Locate the cell with the specified text and output its (x, y) center coordinate. 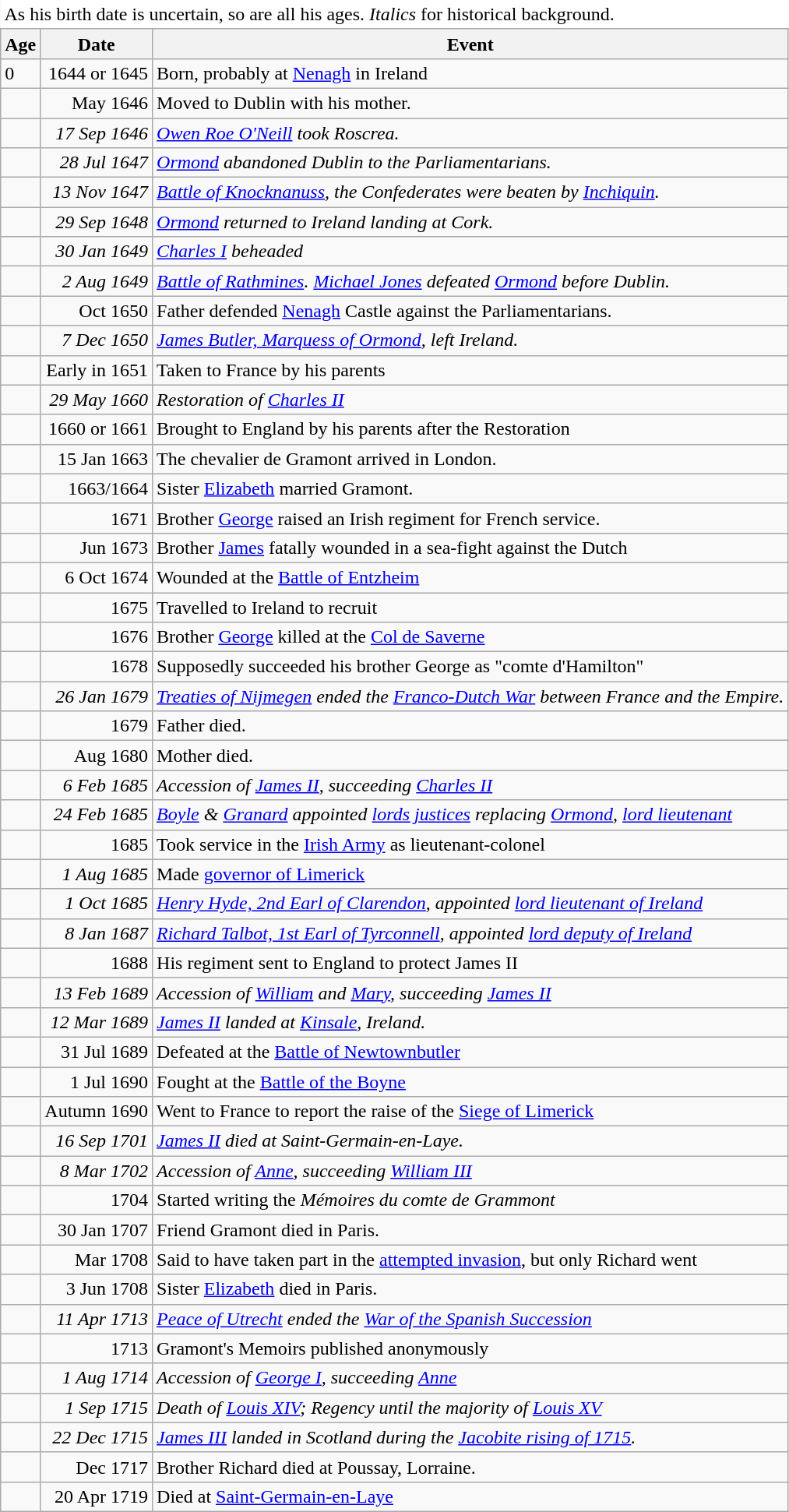
13 Feb 1689 (97, 992)
Owen Roe O'Neill took Roscrea. (470, 133)
Battle of Knocknanuss, the Confederates were beaten by Inchiquin. (470, 192)
As his birth date is uncertain, so are all his ages. Italics for historical background. (394, 14)
0 (20, 73)
29 Sep 1648 (97, 222)
30 Jan 1707 (97, 1230)
Brother George killed at the Col de Saverne (470, 637)
Made governor of Limerick (470, 874)
James II landed at Kinsale, Ireland. (470, 1022)
Travelled to Ireland to recruit (470, 607)
15 Jan 1663 (97, 459)
6 Oct 1674 (97, 577)
2 Aug 1649 (97, 281)
Went to France to report the raise of the Siege of Limerick (470, 1112)
Ormond abandoned Dublin to the Parliamentarians. (470, 163)
1688 (97, 963)
Event (470, 44)
Wounded at the Battle of Entzheim (470, 577)
Accession of William and Mary, succeeding James II (470, 992)
Accession of James II, succeeding Charles II (470, 785)
8 Mar 1702 (97, 1171)
1671 (97, 518)
Supposedly succeeded his brother George as "comte d'Hamilton" (470, 667)
Brother George raised an Irish regiment for French service. (470, 518)
11 Apr 1713 (97, 1319)
Fought at the Battle of the Boyne (470, 1082)
Ormond returned to Ireland landing at Cork. (470, 222)
22 Dec 1715 (97, 1437)
1678 (97, 667)
1713 (97, 1348)
1 Jul 1690 (97, 1082)
James Butler, Marquess of Ormond, left Ireland. (470, 340)
24 Feb 1685 (97, 815)
Mother died. (470, 756)
17 Sep 1646 (97, 133)
Born, probably at Nenagh in Ireland (470, 73)
Sister Elizabeth married Gramont. (470, 488)
6 Feb 1685 (97, 785)
28 Jul 1647 (97, 163)
8 Jan 1687 (97, 933)
Oct 1650 (97, 311)
Mar 1708 (97, 1260)
1 Aug 1714 (97, 1378)
Gramont's Memoirs published anonymously (470, 1348)
Brought to England by his parents after the Restoration (470, 429)
Date (97, 44)
Boyle & Granard appointed lords justices replacing Ormond, lord lieutenant (470, 815)
Age (20, 44)
7 Dec 1650 (97, 340)
16 Sep 1701 (97, 1141)
Brother James fatally wounded in a sea-fight against the Dutch (470, 548)
Aug 1680 (97, 756)
Friend Gramont died in Paris. (470, 1230)
13 Nov 1647 (97, 192)
Death of Louis XIV; Regency until the majority of Louis XV (470, 1408)
Accession of Anne, succeeding William III (470, 1171)
12 Mar 1689 (97, 1022)
May 1646 (97, 103)
Father defended Nenagh Castle against the Parliamentarians. (470, 311)
31 Jul 1689 (97, 1052)
Dec 1717 (97, 1467)
1676 (97, 637)
Died at Saint-Germain-en-Laye (470, 1496)
26 Jan 1679 (97, 696)
1679 (97, 726)
The chevalier de Gramont arrived in London. (470, 459)
3 Jun 1708 (97, 1289)
His regiment sent to England to protect James II (470, 963)
Brother Richard died at Poussay, Lorraine. (470, 1467)
Said to have taken part in the attempted invasion, but only Richard went (470, 1260)
30 Jan 1649 (97, 252)
1675 (97, 607)
Treaties of Nijmegen ended the Franco-Dutch War between France and the Empire. (470, 696)
James III landed in Scotland during the Jacobite rising of 1715. (470, 1437)
Sister Elizabeth died in Paris. (470, 1289)
Charles I beheaded (470, 252)
Henry Hyde, 2nd Earl of Clarendon, appointed lord lieutenant of Ireland (470, 904)
Taken to France by his parents (470, 370)
29 May 1660 (97, 400)
Peace of Utrecht ended the War of the Spanish Succession (470, 1319)
1644 or 1645 (97, 73)
1685 (97, 844)
Richard Talbot, 1st Earl of Tyrconnell, appointed lord deputy of Ireland (470, 933)
Accession of George I, succeeding Anne (470, 1378)
James II died at Saint-Germain-en-Laye. (470, 1141)
Restoration of Charles II (470, 400)
1704 (97, 1200)
Early in 1651 (97, 370)
Defeated at the Battle of Newtownbutler (470, 1052)
1663/1664 (97, 488)
1 Sep 1715 (97, 1408)
1 Oct 1685 (97, 904)
1 Aug 1685 (97, 874)
20 Apr 1719 (97, 1496)
Battle of Rathmines. Michael Jones defeated Ormond before Dublin. (470, 281)
1660 or 1661 (97, 429)
Autumn 1690 (97, 1112)
Took service in the Irish Army as lieutenant-colonel (470, 844)
Father died. (470, 726)
Started writing the Mémoires du comte de Grammont (470, 1200)
Jun 1673 (97, 548)
Moved to Dublin with his mother. (470, 103)
